For the text-containing cell, return its midpoint in (X, Y) coordinate format. 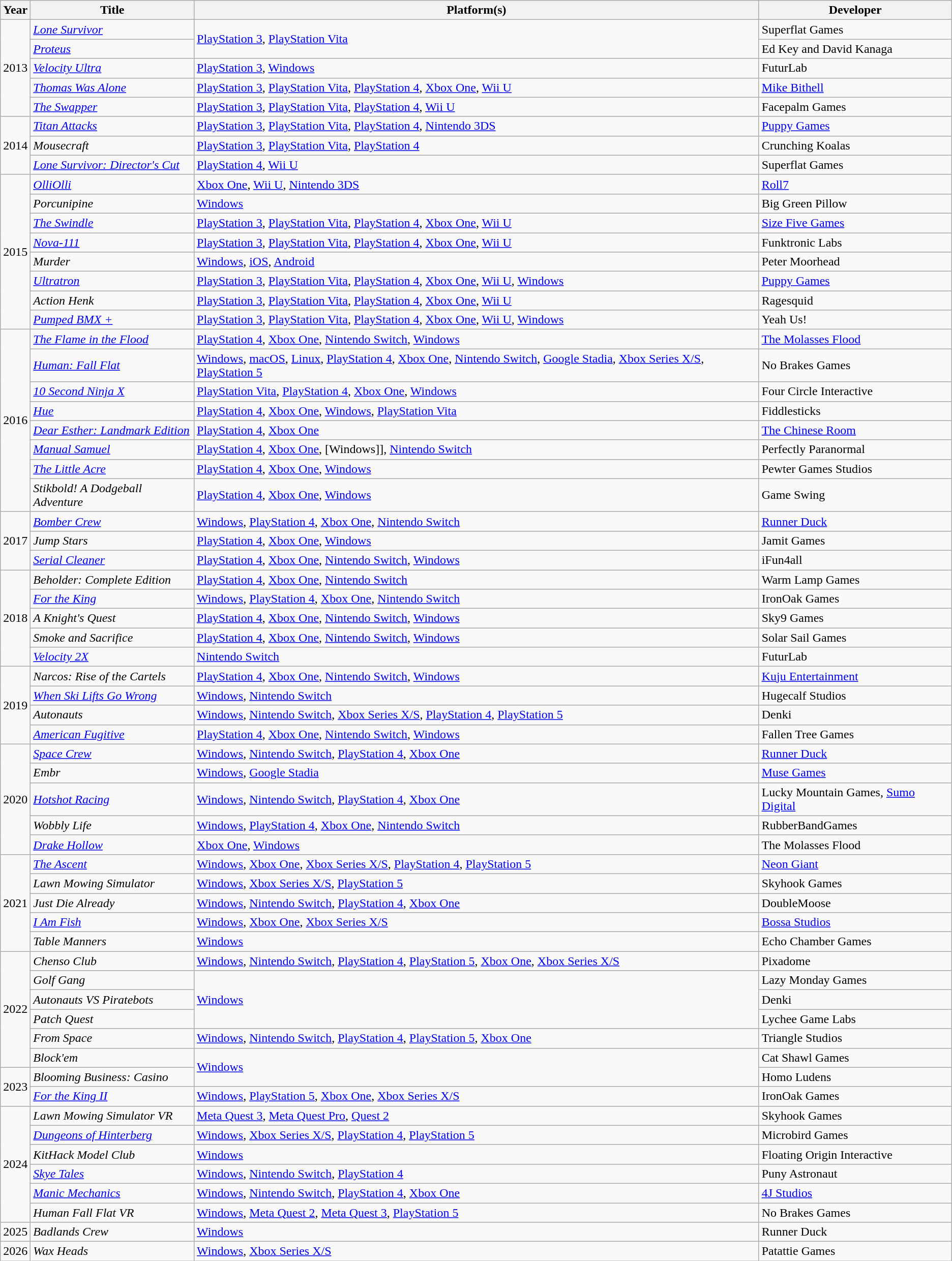
Block'em (112, 1058)
Windows, Xbox One, Xbox Series X/S (477, 922)
Titan Attacks (112, 126)
Porcunipine (112, 203)
PlayStation 3, PlayStation Vita, PlayStation 4 (477, 145)
10 Second Ninja X (112, 392)
Floating Origin Interactive (855, 1154)
Ultratron (112, 281)
2022 (15, 1009)
For the King II (112, 1096)
Chenso Club (112, 961)
Jump Stars (112, 541)
Roll7 (855, 184)
Table Manners (112, 942)
Jamit Games (855, 541)
Just Die Already (112, 903)
Windows, Meta Quest 2, Meta Quest 3, PlayStation 5 (477, 1213)
Windows, Nintendo Switch, PlayStation 4, PlayStation 5, Xbox One, Xbox Series X/S (477, 961)
Space Crew (112, 754)
Patch Quest (112, 1019)
2021 (15, 903)
Crunching Koalas (855, 145)
Windows, Nintendo Switch (477, 696)
Badlands Crew (112, 1232)
PlayStation 3, PlayStation Vita, PlayStation 4, Nintendo 3DS (477, 126)
Lone Survivor: Director's Cut (112, 165)
PlayStation 3, Windows (477, 68)
Nintendo Switch (477, 657)
Developer (855, 10)
RubberBandGames (855, 825)
2017 (15, 541)
Ed Key and David Kanaga (855, 49)
PlayStation 4, Xbox One (477, 430)
PlayStation 4, Xbox One, [Windows]], Nintendo Switch (477, 449)
Smoke and Sacrifice (112, 638)
2023 (15, 1087)
Homo Ludens (855, 1077)
Pumped BMX + (112, 320)
Facepalm Games (855, 107)
2013 (15, 68)
Windows, macOS, Linux, PlayStation 4, Xbox One, Nintendo Switch, Google Stadia, Xbox Series X/S, PlayStation 5 (477, 365)
PlayStation Vita, PlayStation 4, Xbox One, Windows (477, 392)
From Space (112, 1038)
Meta Quest 3, Meta Quest Pro, Quest 2 (477, 1116)
Lychee Game Labs (855, 1019)
Fiddlesticks (855, 411)
Stikbold! A Dodgeball Adventure (112, 495)
Proteus (112, 49)
4J Studios (855, 1193)
Serial Cleaner (112, 560)
Nova-111 (112, 243)
Sky9 Games (855, 618)
Year (15, 10)
Thomas Was Alone (112, 87)
PlayStation 4, Wii U (477, 165)
Human Fall Flat VR (112, 1213)
Golf Gang (112, 980)
PlayStation 3, PlayStation Vita, PlayStation 4, Wii U (477, 107)
Bossa Studios (855, 922)
Perfectly Paranormal (855, 449)
Hue (112, 411)
OlliOlli (112, 184)
Hugecalf Studios (855, 696)
2025 (15, 1232)
Game Swing (855, 495)
Windows, iOS, Android (477, 262)
The Swapper (112, 107)
2014 (15, 145)
Blooming Business: Casino (112, 1077)
Echo Chamber Games (855, 942)
Narcos: Rise of the Cartels (112, 676)
Neon Giant (855, 864)
Windows, PlayStation 5, Xbox One, Xbox Series X/S (477, 1096)
American Fugitive (112, 734)
Four Circle Interactive (855, 392)
Kuju Entertainment (855, 676)
Embr (112, 773)
Windows, Xbox Series X/S, PlayStation 4, PlayStation 5 (477, 1135)
Xbox One, Windows (477, 845)
Murder (112, 262)
2018 (15, 618)
For the King (112, 599)
The Chinese Room (855, 430)
Windows, Google Stadia (477, 773)
The Ascent (112, 864)
Skye Tales (112, 1174)
Lawn Mowing Simulator (112, 883)
Peter Moorhead (855, 262)
Lawn Mowing Simulator VR (112, 1116)
Windows, Nintendo Switch, PlayStation 4, PlayStation 5, Xbox One (477, 1038)
The Swindle (112, 223)
PlayStation 4, Xbox One, Windows, PlayStation Vita (477, 411)
Cat Shawl Games (855, 1058)
Warm Lamp Games (855, 579)
Autonauts (112, 715)
Windows, Xbox Series X/S, PlayStation 5 (477, 883)
Solar Sail Games (855, 638)
I Am Fish (112, 922)
Bomber Crew (112, 521)
Patattie Games (855, 1251)
PlayStation 3, PlayStation Vita (477, 39)
Drake Hollow (112, 845)
Puny Astronaut (855, 1174)
2019 (15, 705)
A Knight's Quest (112, 618)
Fallen Tree Games (855, 734)
The Flame in the Flood (112, 339)
Autonauts VS Piratebots (112, 1000)
Muse Games (855, 773)
Funktronic Labs (855, 243)
2020 (15, 799)
iFun4all (855, 560)
Big Green Pillow (855, 203)
Platform(s) (477, 10)
Manual Samuel (112, 449)
Beholder: Complete Edition (112, 579)
Velocity Ultra (112, 68)
Mike Bithell (855, 87)
Manic Mechanics (112, 1193)
Size Five Games (855, 223)
Triangle Studios (855, 1038)
PlayStation 4, Xbox One, Nintendo Switch (477, 579)
DoubleMoose (855, 903)
Human: Fall Flat (112, 365)
2016 (15, 421)
Windows, Xbox Series X/S (477, 1251)
Xbox One, Wii U, Nintendo 3DS (477, 184)
Lazy Monday Games (855, 980)
Dear Esther: Landmark Edition (112, 430)
The Little Acre (112, 469)
2024 (15, 1164)
Wax Heads (112, 1251)
Microbird Games (855, 1135)
Lone Survivor (112, 29)
Ragesquid (855, 301)
When Ski Lifts Go Wrong (112, 696)
Pewter Games Studios (855, 469)
Velocity 2X (112, 657)
Lucky Mountain Games, Sumo Digital (855, 799)
Windows, Xbox One, Xbox Series X/S, PlayStation 4, PlayStation 5 (477, 864)
Hotshot Racing (112, 799)
Action Henk (112, 301)
Wobbly Life (112, 825)
2015 (15, 252)
Title (112, 10)
Mousecraft (112, 145)
Pixadome (855, 961)
Windows, Nintendo Switch, PlayStation 4 (477, 1174)
KitHack Model Club (112, 1154)
Yeah Us! (855, 320)
Windows, Nintendo Switch, Xbox Series X/S, PlayStation 4, PlayStation 5 (477, 715)
2026 (15, 1251)
Dungeons of Hinterberg (112, 1135)
